Return the [X, Y] coordinate for the center point of the cell that contains the specified text.  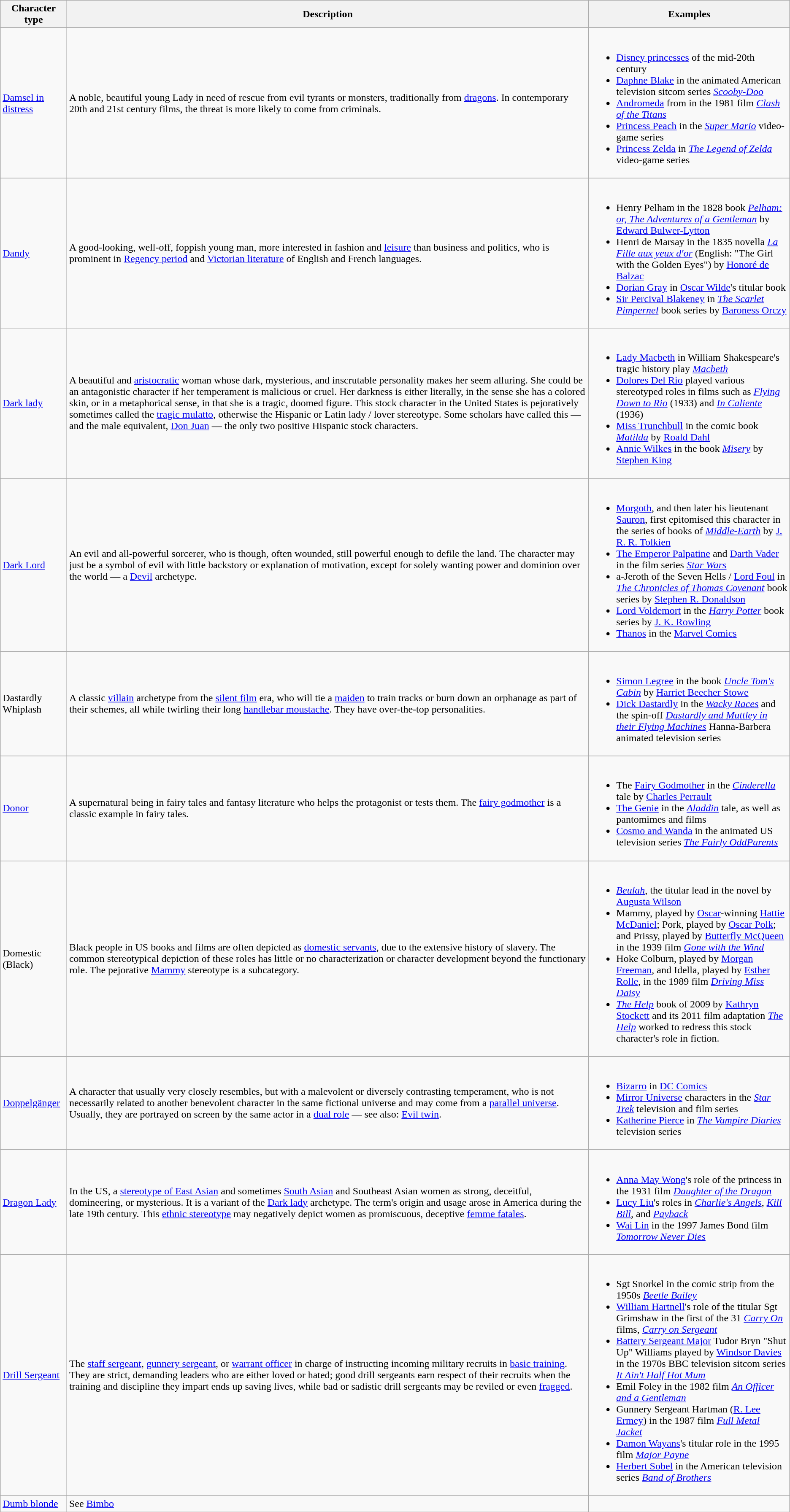
Dandy [34, 253]
Dastardly Whiplash [34, 704]
Donor [34, 808]
Dumb blonde [34, 1504]
Description [327, 14]
Examples [689, 14]
Dragon Lady [34, 1202]
Doppelgänger [34, 1103]
See Bimbo [327, 1504]
Dark lady [34, 403]
Bizarro in DC ComicsMirror Universe characters in the Star Trek television and film seriesKatherine Pierce in The Vampire Diaries television series [689, 1103]
Drill Sergeant [34, 1375]
Character type [34, 14]
Damsel in distress [34, 103]
Domestic (Black) [34, 958]
Dark Lord [34, 565]
